From the cell containing the given text, extract its center point as (x, y) coordinate. 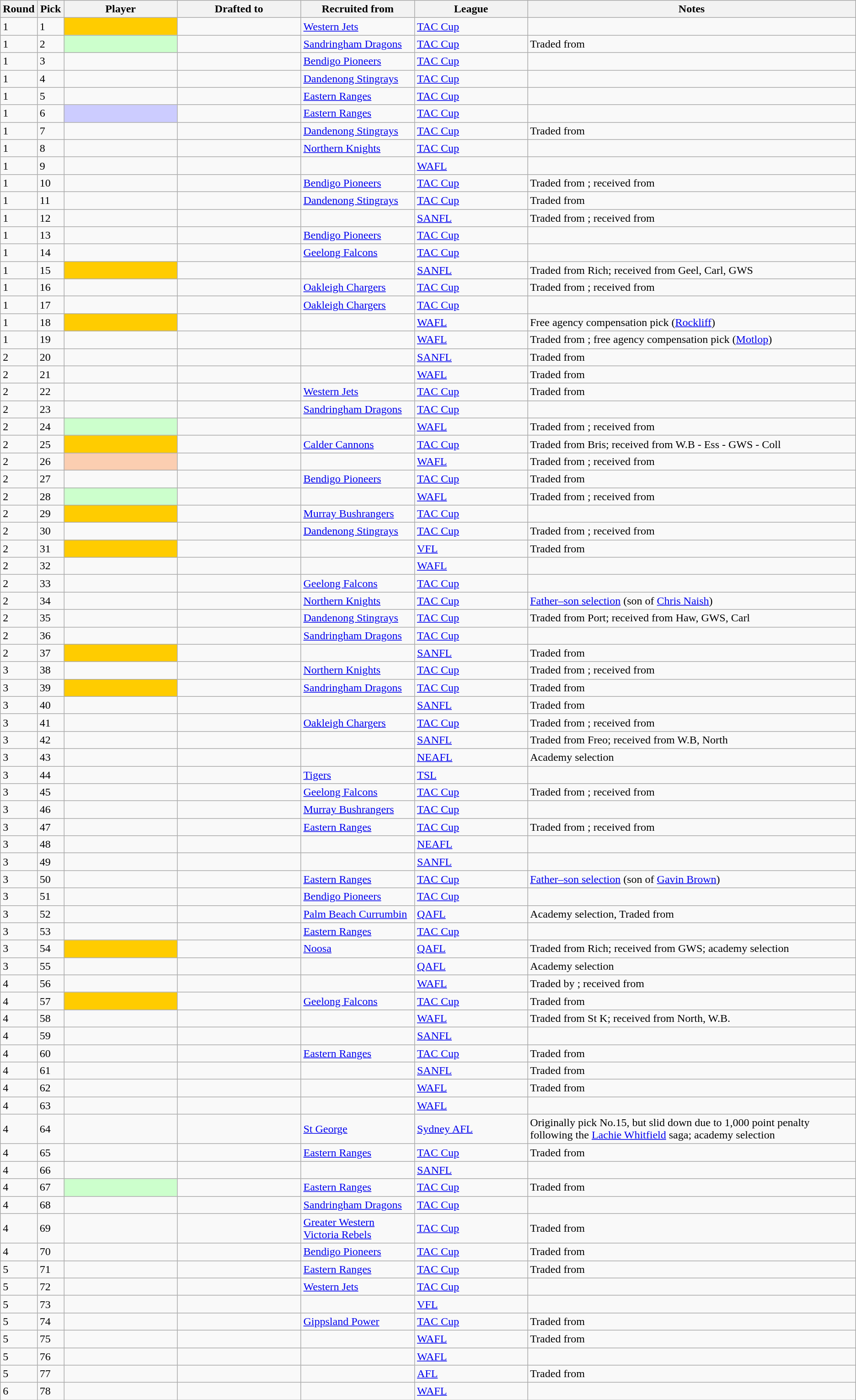
8 (50, 148)
Traded from ; free agency compensation pick (Motlop) (692, 340)
Greater Western Victoria Rebels (358, 1228)
Notes (692, 9)
Traded from Port; received from Haw, GWS, Carl (692, 618)
20 (50, 357)
22 (50, 392)
34 (50, 601)
65 (50, 1153)
Traded from Rich; received from GWS; academy selection (692, 949)
24 (50, 427)
Gippsland Power (358, 1321)
33 (50, 583)
23 (50, 409)
Traded by ; received from (692, 983)
48 (50, 844)
26 (50, 461)
46 (50, 810)
TSL (471, 775)
Player (121, 9)
25 (50, 444)
72 (50, 1287)
43 (50, 757)
50 (50, 879)
19 (50, 340)
18 (50, 322)
31 (50, 549)
21 (50, 374)
41 (50, 722)
Palm Beach Currumbin (358, 914)
Recruited from (358, 9)
Traded from Freo; received from W.B, North (692, 740)
74 (50, 1321)
League (471, 9)
40 (50, 705)
9 (50, 166)
Academy selection, Traded from (692, 914)
61 (50, 1071)
10 (50, 183)
15 (50, 270)
14 (50, 253)
27 (50, 479)
St George (358, 1129)
Round (19, 9)
Calder Cannons (358, 444)
28 (50, 496)
35 (50, 618)
52 (50, 914)
Sydney AFL (471, 1129)
Pick (50, 9)
45 (50, 792)
53 (50, 931)
AFL (471, 1374)
51 (50, 897)
17 (50, 305)
Free agency compensation pick (Rockliff) (692, 322)
47 (50, 827)
63 (50, 1106)
Tigers (358, 775)
11 (50, 200)
68 (50, 1205)
37 (50, 653)
59 (50, 1036)
64 (50, 1129)
Traded from Bris; received from W.B - Ess - GWS - Coll (692, 444)
13 (50, 235)
62 (50, 1088)
12 (50, 218)
Traded from Rich; received from Geel, Carl, GWS (692, 270)
60 (50, 1053)
42 (50, 740)
69 (50, 1228)
39 (50, 688)
57 (50, 1001)
67 (50, 1187)
32 (50, 566)
Father–son selection (son of Chris Naish) (692, 601)
49 (50, 862)
54 (50, 949)
73 (50, 1304)
Father–son selection (son of Gavin Brown) (692, 879)
78 (50, 1391)
Originally pick No.15, but slid down due to 1,000 point penalty following the Lachie Whitfield saga; academy selection (692, 1129)
75 (50, 1339)
36 (50, 636)
16 (50, 288)
Traded from St K; received from North, W.B. (692, 1018)
Drafted to (239, 9)
77 (50, 1374)
30 (50, 531)
56 (50, 983)
70 (50, 1252)
66 (50, 1170)
76 (50, 1357)
58 (50, 1018)
71 (50, 1269)
55 (50, 966)
7 (50, 131)
29 (50, 514)
Noosa (358, 949)
44 (50, 775)
38 (50, 670)
